Identify which cell holds the provided text, then report its (x, y) central coordinate. 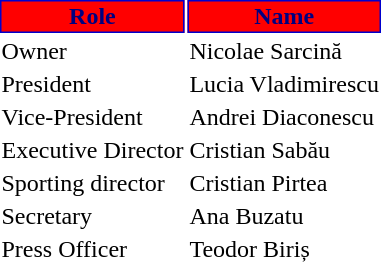
Andrei Diaconescu (284, 117)
Executive Director (92, 150)
Cristian Sabău (284, 150)
Vice-President (92, 117)
Cristian Pirtea (284, 183)
Ana Buzatu (284, 216)
Nicolae Sarcină (284, 51)
Lucia Vladimirescu (284, 84)
Owner (92, 51)
Sporting director (92, 183)
President (92, 84)
Name (284, 16)
Role (92, 16)
Secretary (92, 216)
